For the text-containing cell, return its midpoint in (x, y) coordinate format. 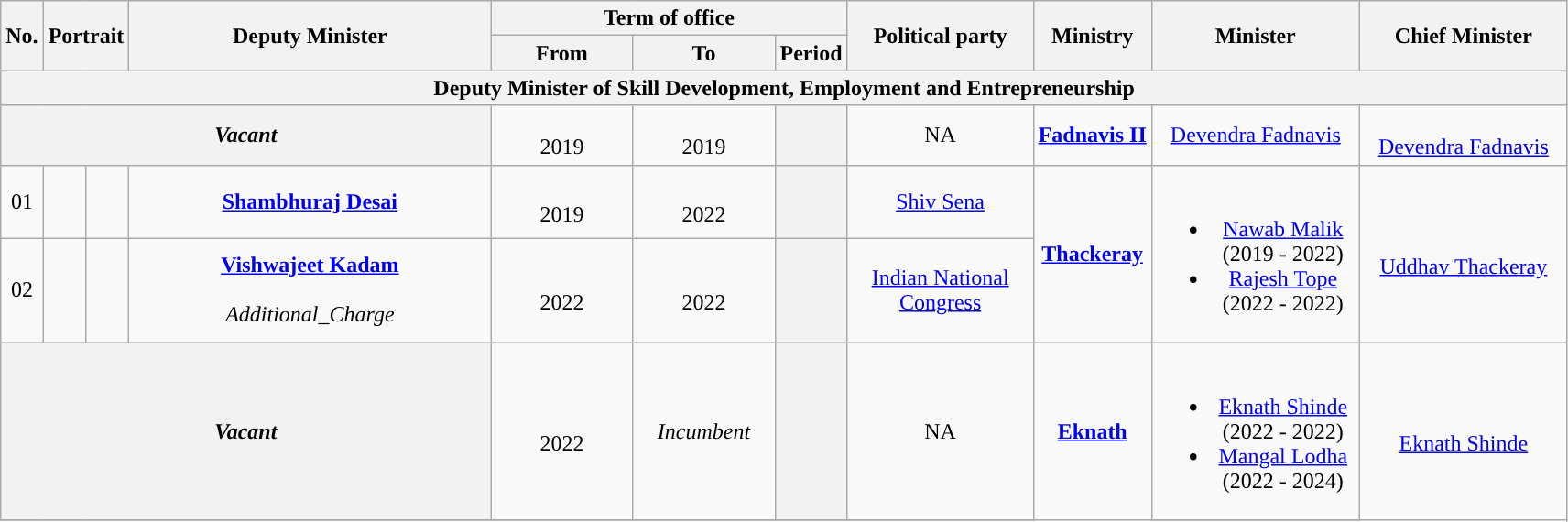
Nawab Malik(2019 - 2022)Rajesh Tope (2022 - 2022) (1255, 254)
Chief Minister (1464, 36)
Deputy Minister (310, 36)
02 (22, 290)
Thackeray (1092, 254)
To (703, 53)
From (562, 53)
Incumbent (703, 431)
Eknath Shinde(2022 - 2022)Mangal Lodha (2022 - 2024) (1255, 431)
Shambhuraj Desai (310, 201)
Shiv Sena (940, 201)
Portrait (86, 36)
Term of office (669, 18)
Vishwajeet Kadam Additional_Charge (310, 290)
Period (811, 53)
Uddhav Thackeray (1464, 254)
Eknath Shinde (1464, 431)
Deputy Minister of Skill Development, Employment and Entrepreneurship (784, 88)
Political party (940, 36)
Fadnavis II (1092, 136)
Indian National Congress (940, 290)
Minister (1255, 36)
No. (22, 36)
Eknath (1092, 431)
Ministry (1092, 36)
01 (22, 201)
